Provide the [x, y] coordinate of the cell's center where the given text is located.  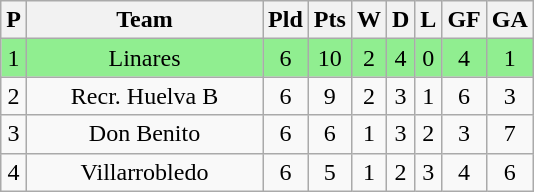
Team [144, 20]
L [428, 20]
P [14, 20]
Pld [286, 20]
0 [428, 58]
10 [330, 58]
9 [330, 96]
5 [330, 172]
Linares [144, 58]
7 [510, 134]
GF [464, 20]
Villarrobledo [144, 172]
Recr. Huelva B [144, 96]
GA [510, 20]
D [400, 20]
W [368, 20]
Pts [330, 20]
Don Benito [144, 134]
